Pinpoint the cell where the given text exists, returning its [X, Y] midpoint coordinate. 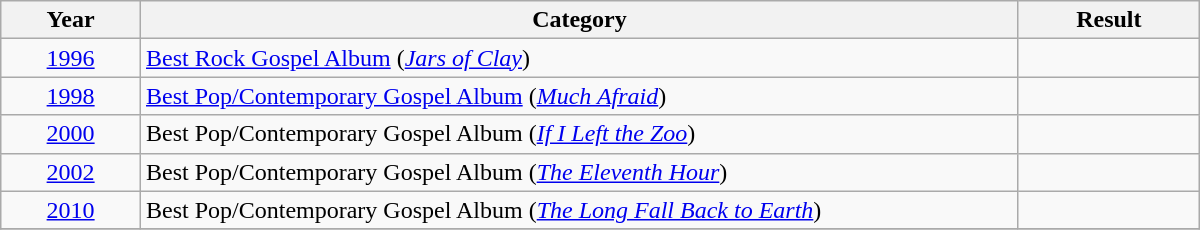
2002 [71, 172]
2010 [71, 210]
Result [1108, 20]
1998 [71, 96]
Year [71, 20]
Best Rock Gospel Album (Jars of Clay) [579, 58]
Category [579, 20]
Best Pop/Contemporary Gospel Album (The Eleventh Hour) [579, 172]
Best Pop/Contemporary Gospel Album (Much Afraid) [579, 96]
Best Pop/Contemporary Gospel Album (The Long Fall Back to Earth) [579, 210]
Best Pop/Contemporary Gospel Album (If I Left the Zoo) [579, 134]
1996 [71, 58]
2000 [71, 134]
